Detect which cell encompasses the target text, then output its (x, y) center coordinate. 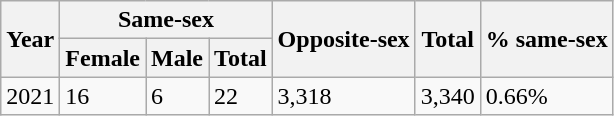
% same-sex (546, 39)
Female (103, 58)
0.66% (546, 96)
3,340 (448, 96)
16 (103, 96)
Opposite-sex (344, 39)
3,318 (344, 96)
6 (178, 96)
Year (30, 39)
22 (241, 96)
Male (178, 58)
2021 (30, 96)
Same-sex (166, 20)
